Scan for the cell matching the given text and deliver its (X, Y) coordinate at center. 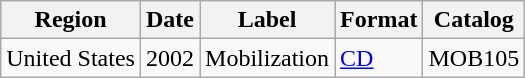
Date (170, 20)
2002 (170, 58)
Format (379, 20)
Catalog (474, 20)
CD (379, 58)
Region (71, 20)
Mobilization (268, 58)
MOB105 (474, 58)
Label (268, 20)
United States (71, 58)
